Return [x, y] of the center of cell containing provided text 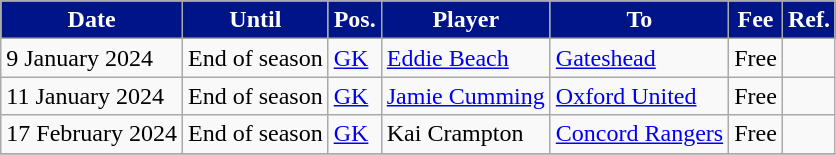
Oxford United [639, 96]
Jamie Cumming [466, 96]
Concord Rangers [639, 134]
To [639, 20]
Ref. [808, 20]
9 January 2024 [92, 58]
Until [255, 20]
Fee [756, 20]
Eddie Beach [466, 58]
Pos. [354, 20]
11 January 2024 [92, 96]
Date [92, 20]
17 February 2024 [92, 134]
Player [466, 20]
Kai Crampton [466, 134]
Gateshead [639, 58]
